Detect which cell encompasses the target text, then output its (X, Y) center coordinate. 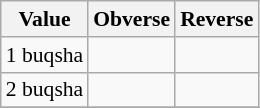
Obverse (132, 19)
1 buqsha (44, 55)
Value (44, 19)
Reverse (216, 19)
2 buqsha (44, 90)
